From the cell containing the given text, extract its center point as [X, Y] coordinate. 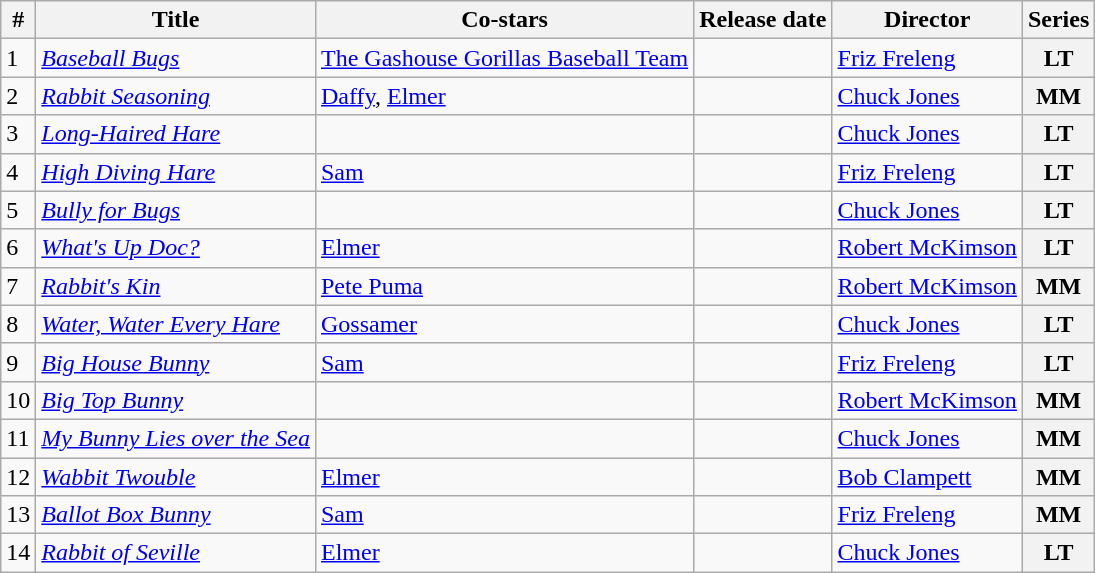
Baseball Bugs [176, 58]
2 [18, 96]
13 [18, 515]
Pete Puma [504, 286]
Gossamer [504, 324]
Rabbit's Kin [176, 286]
Big House Bunny [176, 362]
Rabbit of Seville [176, 553]
4 [18, 172]
Big Top Bunny [176, 400]
Water, Water Every Hare [176, 324]
High Diving Hare [176, 172]
8 [18, 324]
14 [18, 553]
11 [18, 438]
Rabbit Seasoning [176, 96]
Wabbit Twouble [176, 477]
# [18, 20]
10 [18, 400]
7 [18, 286]
Release date [763, 20]
Ballot Box Bunny [176, 515]
Series [1058, 20]
Daffy, Elmer [504, 96]
9 [18, 362]
Bully for Bugs [176, 210]
Title [176, 20]
Co-stars [504, 20]
6 [18, 248]
Bob Clampett [927, 477]
Long-Haired Hare [176, 134]
The Gashouse Gorillas Baseball Team [504, 58]
My Bunny Lies over the Sea [176, 438]
3 [18, 134]
1 [18, 58]
12 [18, 477]
Director [927, 20]
What's Up Doc? [176, 248]
5 [18, 210]
